Scan for the cell matching the given text and deliver its (X, Y) coordinate at center. 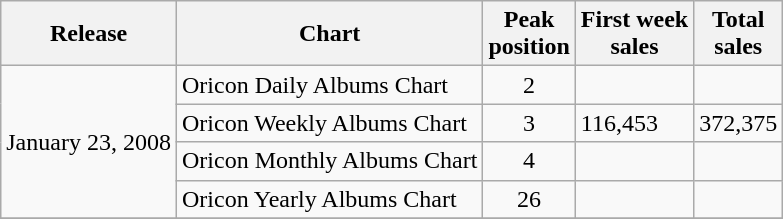
Oricon Weekly Albums Chart (329, 123)
Oricon Yearly Albums Chart (329, 199)
First weeksales (634, 34)
Oricon Monthly Albums Chart (329, 161)
Release (89, 34)
116,453 (634, 123)
Peakposition (529, 34)
Chart (329, 34)
4 (529, 161)
Totalsales (738, 34)
Oricon Daily Albums Chart (329, 85)
January 23, 2008 (89, 142)
372,375 (738, 123)
3 (529, 123)
26 (529, 199)
2 (529, 85)
